From the cell containing the given text, extract its center point as (X, Y) coordinate. 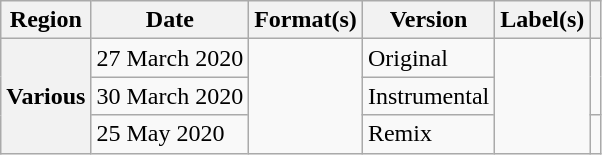
Label(s) (542, 20)
Instrumental (428, 96)
Date (170, 20)
25 May 2020 (170, 134)
30 March 2020 (170, 96)
Remix (428, 134)
Version (428, 20)
27 March 2020 (170, 58)
Format(s) (306, 20)
Original (428, 58)
Region (46, 20)
Various (46, 96)
